Find where the given text appears and provide that cell's center as [X, Y] coordinate. 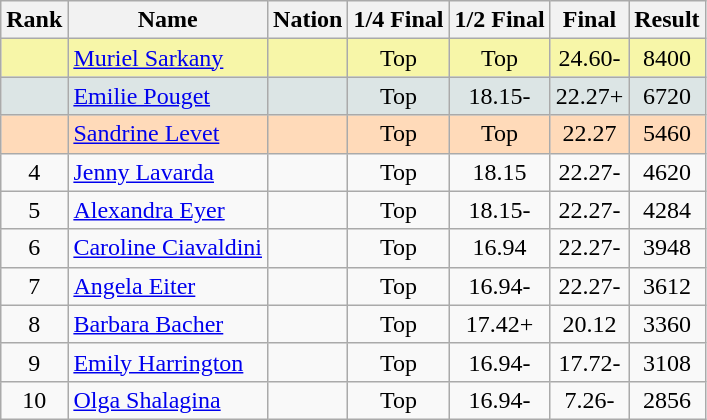
17.42+ [500, 324]
8400 [667, 58]
20.12 [590, 324]
Name [168, 20]
3612 [667, 286]
Angela Eiter [168, 286]
1/4 Final [398, 20]
6720 [667, 96]
3360 [667, 324]
Nation [308, 20]
17.72- [590, 362]
3108 [667, 362]
Olga Shalagina [168, 400]
7 [34, 286]
1/2 Final [500, 20]
7.26- [590, 400]
5 [34, 210]
Muriel Sarkany [168, 58]
22.27+ [590, 96]
8 [34, 324]
4 [34, 172]
Emilie Pouget [168, 96]
4284 [667, 210]
6 [34, 248]
Jenny Lavarda [168, 172]
4620 [667, 172]
Final [590, 20]
2856 [667, 400]
10 [34, 400]
Result [667, 20]
Barbara Bacher [168, 324]
16.94 [500, 248]
Caroline Ciavaldini [168, 248]
24.60- [590, 58]
Rank [34, 20]
5460 [667, 134]
9 [34, 362]
Alexandra Eyer [168, 210]
Sandrine Levet [168, 134]
3948 [667, 248]
Emily Harrington [168, 362]
22.27 [590, 134]
18.15 [500, 172]
